Detect which cell encompasses the target text, then output its [X, Y] center coordinate. 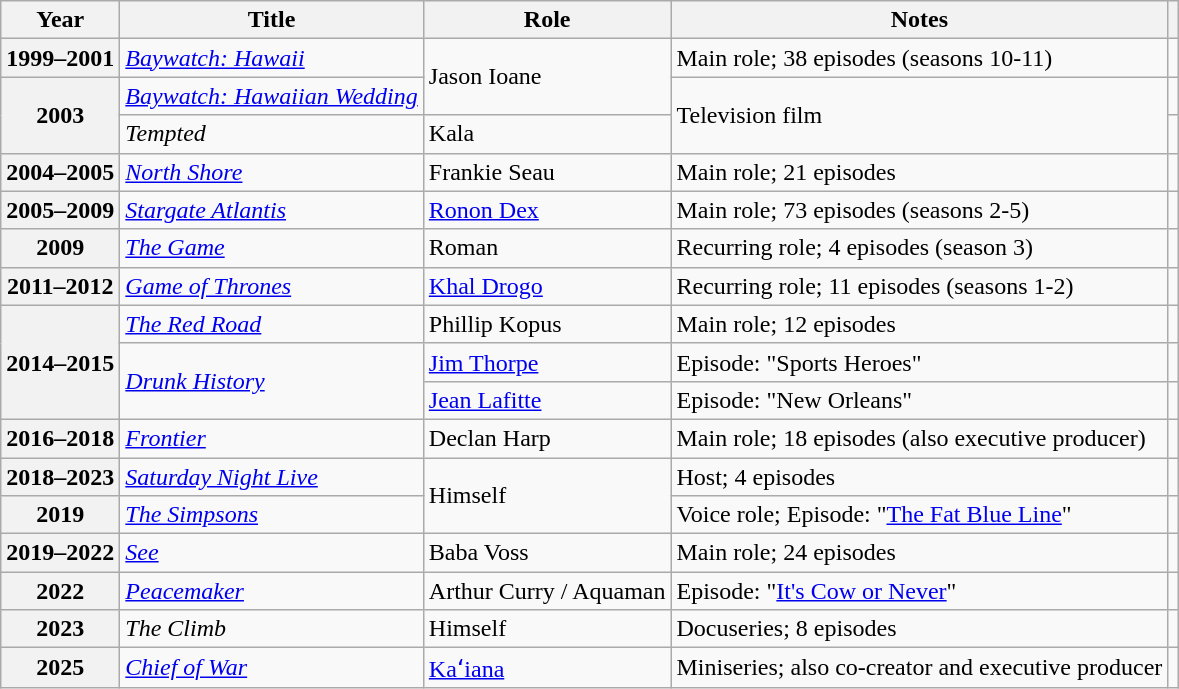
Recurring role; 4 episodes (season 3) [920, 248]
2009 [60, 248]
The Climb [272, 629]
2011–2012 [60, 286]
Stargate Atlantis [272, 210]
2023 [60, 629]
Episode: "It's Cow or Never" [920, 591]
Title [272, 20]
2004–2005 [60, 172]
Voice role; Episode: "The Fat Blue Line" [920, 515]
2025 [60, 668]
Jim Thorpe [547, 362]
2018–2023 [60, 477]
Frankie Seau [547, 172]
Episode: "New Orleans" [920, 400]
Jason Ioane [547, 77]
Roman [547, 248]
Arthur Curry / Aquaman [547, 591]
Frontier [272, 438]
Main role; 38 episodes (seasons 10-11) [920, 58]
Role [547, 20]
See [272, 553]
Main role; 24 episodes [920, 553]
The Simpsons [272, 515]
Saturday Night Live [272, 477]
Baywatch: Hawaii [272, 58]
Kaʻiana [547, 668]
2022 [60, 591]
1999–2001 [60, 58]
The Red Road [272, 324]
2014–2015 [60, 362]
2016–2018 [60, 438]
Television film [920, 115]
Docuseries; 8 episodes [920, 629]
2003 [60, 115]
Tempted [272, 134]
Main role; 73 episodes (seasons 2-5) [920, 210]
2019 [60, 515]
Episode: "Sports Heroes" [920, 362]
Main role; 12 episodes [920, 324]
Declan Harp [547, 438]
Recurring role; 11 episodes (seasons 1-2) [920, 286]
Game of Thrones [272, 286]
The Game [272, 248]
Drunk History [272, 381]
Baywatch: Hawaiian Wedding [272, 96]
Ronon Dex [547, 210]
Peacemaker [272, 591]
Main role; 21 episodes [920, 172]
Year [60, 20]
2019–2022 [60, 553]
2005–2009 [60, 210]
Jean Lafitte [547, 400]
Miniseries; also co-creator and executive producer [920, 668]
Phillip Kopus [547, 324]
Baba Voss [547, 553]
Main role; 18 episodes (also executive producer) [920, 438]
Khal Drogo [547, 286]
Host; 4 episodes [920, 477]
Notes [920, 20]
North Shore [272, 172]
Chief of War [272, 668]
Kala [547, 134]
